Return the (x, y) coordinate for the center point of the cell that contains the specified text.  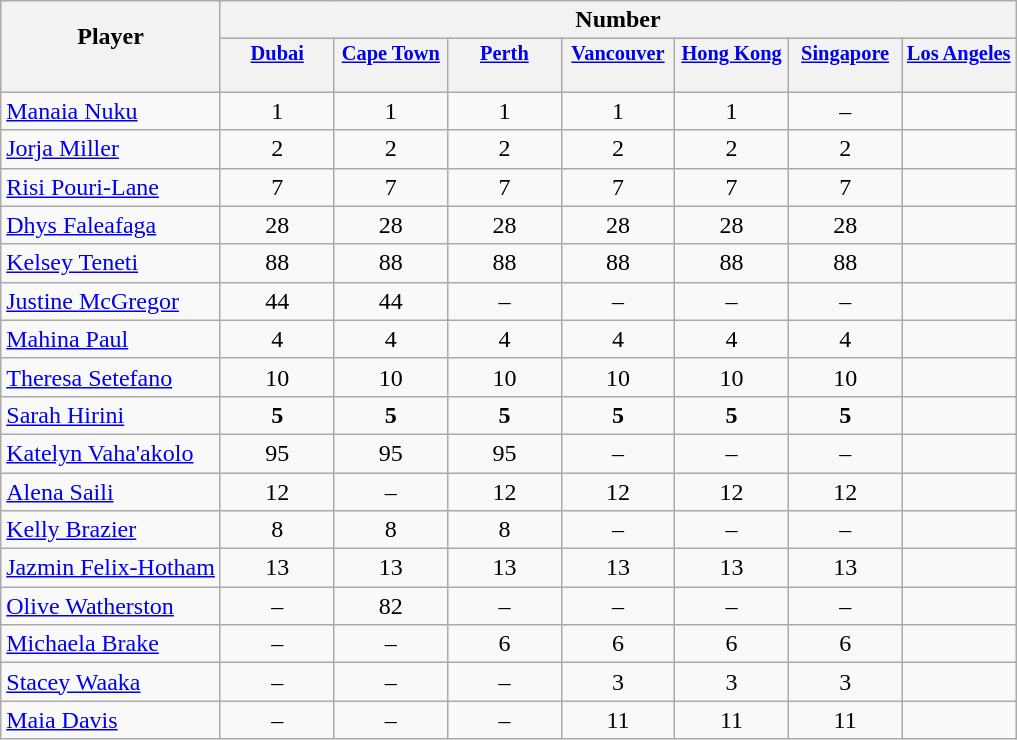
Singapore (845, 54)
Risi Pouri-Lane (111, 187)
Jazmin Felix-Hotham (111, 568)
Player (111, 36)
Dubai (277, 54)
Kelsey Teneti (111, 263)
Hong Kong (732, 54)
Theresa Setefano (111, 377)
Katelyn Vaha'akolo (111, 453)
Michaela Brake (111, 644)
Number (618, 20)
Alena Saili (111, 491)
Stacey Waaka (111, 682)
Manaia Nuku (111, 111)
Olive Watherston (111, 606)
Mahina Paul (111, 339)
Vancouver (618, 54)
Kelly Brazier (111, 530)
Los Angeles (959, 54)
Justine McGregor (111, 301)
Jorja Miller (111, 149)
Maia Davis (111, 720)
Perth (505, 54)
Cape Town (391, 54)
82 (391, 606)
Sarah Hirini (111, 415)
Dhys Faleafaga (111, 225)
